Scan for the cell matching the given text and deliver its (X, Y) coordinate at center. 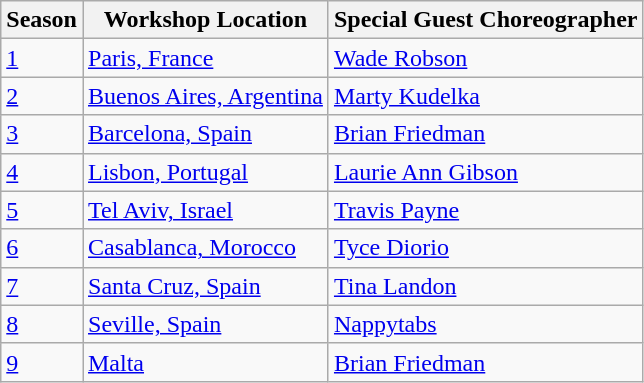
6 (42, 248)
Paris, France (205, 58)
Travis Payne (486, 210)
Santa Cruz, Spain (205, 286)
3 (42, 134)
Tel Aviv, Israel (205, 210)
Malta (205, 362)
Special Guest Choreographer (486, 20)
Casablanca, Morocco (205, 248)
Barcelona, Spain (205, 134)
8 (42, 324)
2 (42, 96)
Wade Robson (486, 58)
5 (42, 210)
Workshop Location (205, 20)
4 (42, 172)
Buenos Aires, Argentina (205, 96)
Tyce Diorio (486, 248)
Lisbon, Portugal (205, 172)
Laurie Ann Gibson (486, 172)
Seville, Spain (205, 324)
Tina Landon (486, 286)
7 (42, 286)
Season (42, 20)
1 (42, 58)
Nappytabs (486, 324)
9 (42, 362)
Marty Kudelka (486, 96)
